Search for the cell housing the specified text and yield its (X, Y) center coordinate. 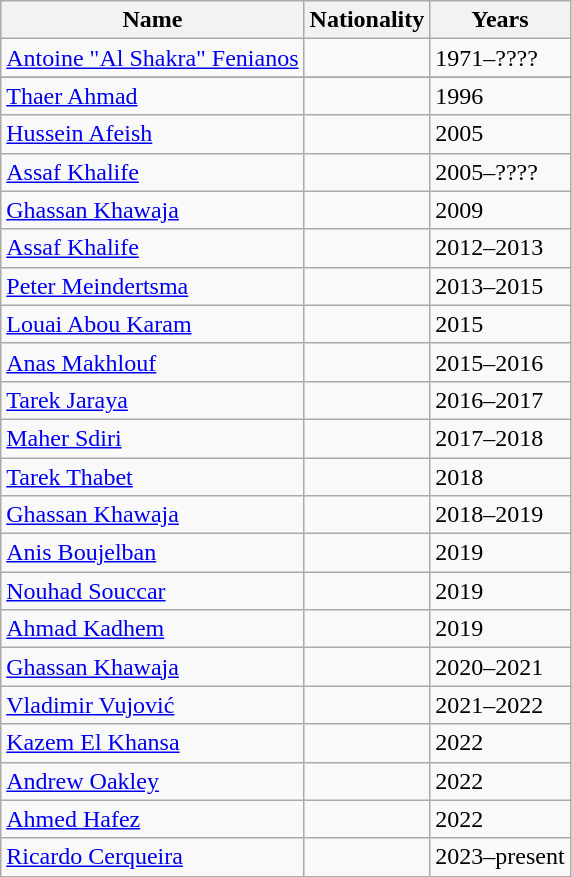
Ricardo Cerqueira (152, 857)
2017–2018 (500, 438)
Ahmed Hafez (152, 819)
Antoine "Al Shakra" Fenianos (152, 58)
2015–2016 (500, 362)
Tarek Jaraya (152, 400)
2005–???? (500, 172)
Name (152, 20)
Ahmad Kadhem (152, 629)
2005 (500, 134)
Louai Abou Karam (152, 324)
1971–???? (500, 58)
2015 (500, 324)
2021–2022 (500, 705)
2012–2013 (500, 248)
Maher Sdiri (152, 438)
Nationality (367, 20)
2023–present (500, 857)
Hussein Afeish (152, 134)
Vladimir Vujović (152, 705)
2020–2021 (500, 667)
2009 (500, 210)
Nouhad Souccar (152, 591)
Anas Makhlouf (152, 362)
2013–2015 (500, 286)
Peter Meindertsma (152, 286)
Tarek Thabet (152, 477)
Thaer Ahmad (152, 96)
2018 (500, 477)
Anis Boujelban (152, 553)
2018–2019 (500, 515)
2016–2017 (500, 400)
1996 (500, 96)
Kazem El Khansa (152, 743)
Andrew Oakley (152, 781)
Years (500, 20)
